Determine the (X, Y) coordinate at the center of the cell enclosing the given text.  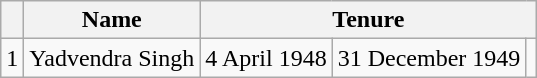
31 December 1949 (429, 58)
1 (12, 58)
Yadvendra Singh (112, 58)
Name (112, 20)
Tenure (368, 20)
4 April 1948 (266, 58)
